Extract the (X, Y) coordinate from the center of the cell holding the provided text.  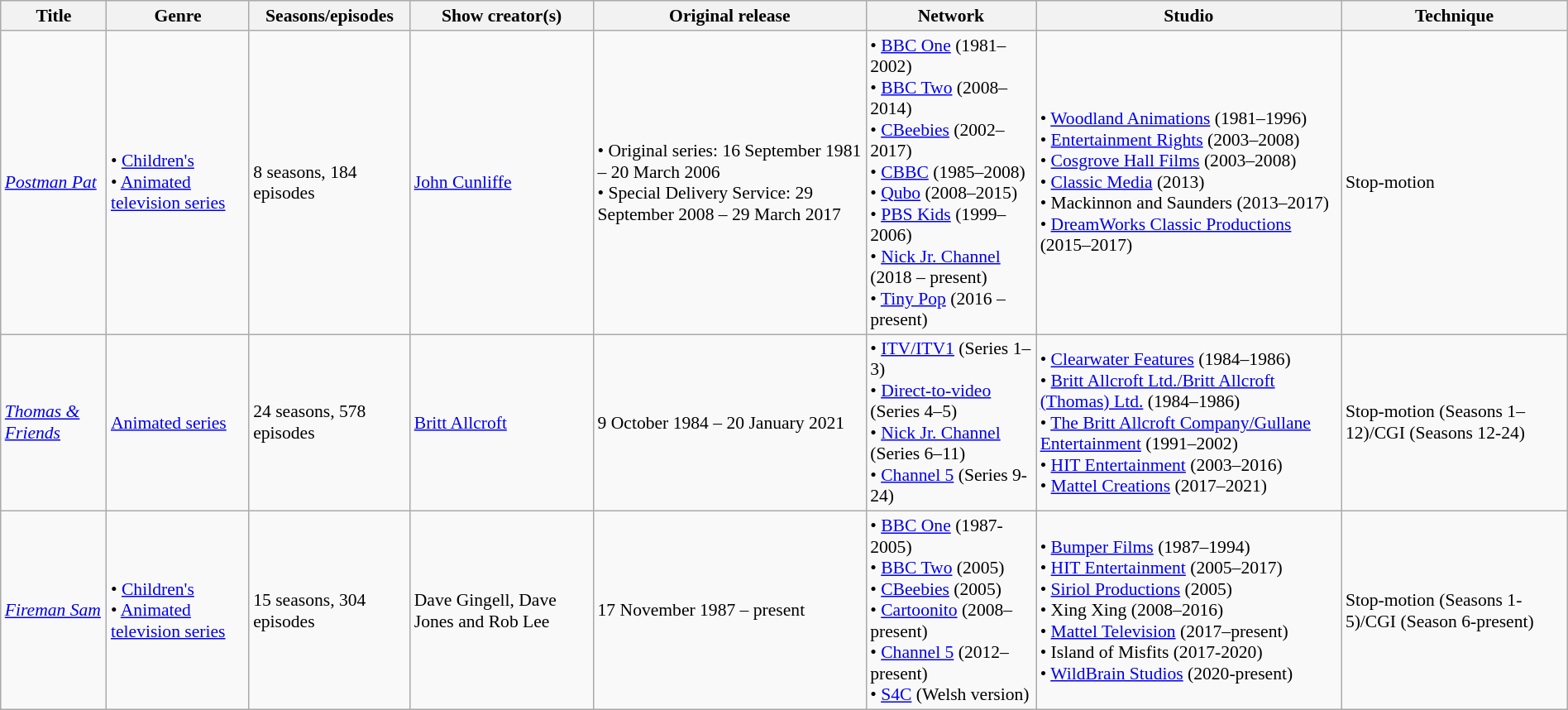
17 November 1987 – present (729, 611)
Original release (729, 16)
John Cunliffe (502, 182)
Dave Gingell, Dave Jones and Rob Lee (502, 611)
Thomas & Friends (54, 423)
Seasons/episodes (329, 16)
Fireman Sam (54, 611)
Network (951, 16)
Britt Allcroft (502, 423)
• BBC One (1987-2005)• BBC Two (2005)• CBeebies (2005)• Cartoonito (2008–present)• Channel 5 (2012–present)• S4C (Welsh version) (951, 611)
8 seasons, 184 episodes (329, 182)
Genre (178, 16)
• ITV/ITV1 (Series 1–3)• Direct-to-video (Series 4–5)• Nick Jr. Channel (Series 6–11)• Channel 5 (Series 9-24) (951, 423)
Show creator(s) (502, 16)
Technique (1454, 16)
15 seasons, 304 episodes (329, 611)
Stop-motion (1454, 182)
Stop-motion (Seasons 1–12)/CGI (Seasons 12-24) (1454, 423)
Stop-motion (Seasons 1-5)/CGI (Season 6-present) (1454, 611)
Title (54, 16)
Animated series (178, 423)
Postman Pat (54, 182)
Studio (1189, 16)
• Original series: 16 September 1981 – 20 March 2006• Special Delivery Service: 29 September 2008 – 29 March 2017 (729, 182)
9 October 1984 – 20 January 2021 (729, 423)
24 seasons, 578 episodes (329, 423)
